Scan for the cell matching the given text and deliver its [X, Y] coordinate at center. 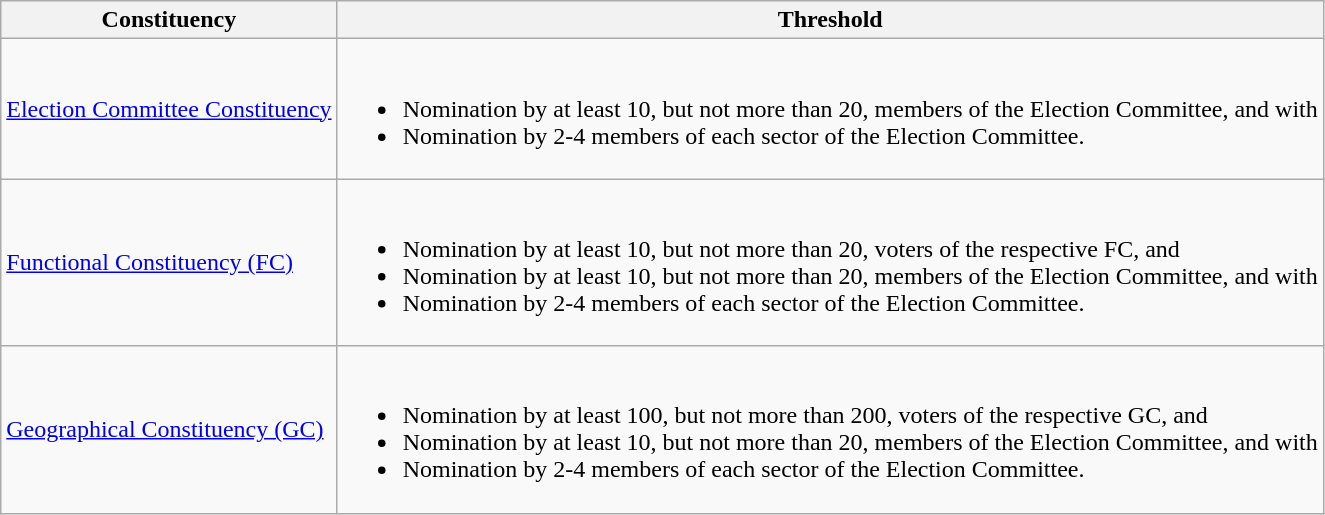
Constituency [169, 20]
Geographical Constituency (GC) [169, 430]
Election Committee Constituency [169, 109]
Functional Constituency (FC) [169, 262]
Threshold [830, 20]
